Detect which cell encompasses the target text, then output its (X, Y) center coordinate. 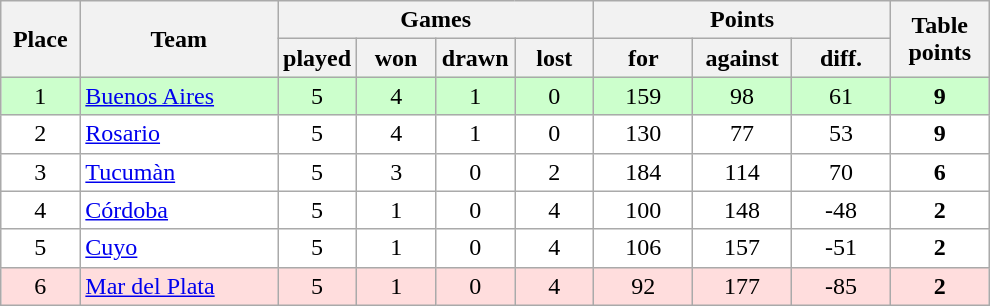
Games (436, 20)
Córdoba (179, 210)
77 (742, 134)
Place (40, 39)
Buenos Aires (179, 96)
106 (644, 248)
177 (742, 286)
Team (179, 39)
-48 (842, 210)
diff. (842, 58)
Rosario (179, 134)
130 (644, 134)
53 (842, 134)
against (742, 58)
Cuyo (179, 248)
100 (644, 210)
played (318, 58)
157 (742, 248)
Tablepoints (940, 39)
Mar del Plata (179, 286)
won (396, 58)
lost (554, 58)
drawn (476, 58)
-85 (842, 286)
Points (742, 20)
-51 (842, 248)
Tucumàn (179, 172)
92 (644, 286)
98 (742, 96)
70 (842, 172)
for (644, 58)
61 (842, 96)
148 (742, 210)
159 (644, 96)
184 (644, 172)
114 (742, 172)
